Return [X, Y] of the center of cell containing provided text 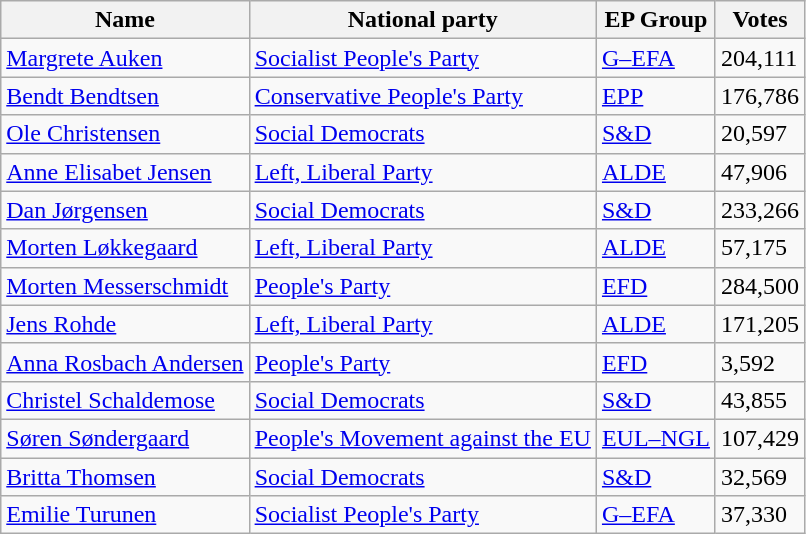
Søren Søndergaard [125, 438]
Britta Thomsen [125, 477]
43,855 [760, 400]
Ole Christensen [125, 134]
Morten Løkkegaard [125, 248]
176,786 [760, 96]
People's Movement against the EU [422, 438]
37,330 [760, 515]
Anne Elisabet Jensen [125, 172]
Dan Jørgensen [125, 210]
EPP [656, 96]
171,205 [760, 324]
Christel Schaldemose [125, 400]
Bendt Bendtsen [125, 96]
32,569 [760, 477]
Emilie Turunen [125, 515]
284,500 [760, 286]
Anna Rosbach Andersen [125, 362]
National party [422, 20]
Jens Rohde [125, 324]
Name [125, 20]
EP Group [656, 20]
20,597 [760, 134]
Morten Messerschmidt [125, 286]
Conservative People's Party [422, 96]
Votes [760, 20]
EUL–NGL [656, 438]
Margrete Auken [125, 58]
3,592 [760, 362]
204,111 [760, 58]
47,906 [760, 172]
107,429 [760, 438]
57,175 [760, 248]
233,266 [760, 210]
